Detect which cell encompasses the target text, then output its (x, y) center coordinate. 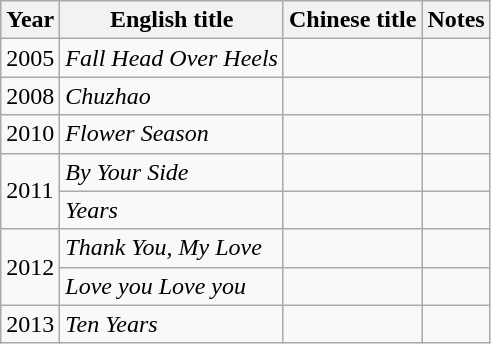
By Your Side (172, 172)
2012 (30, 267)
2013 (30, 324)
Year (30, 20)
Love you Love you (172, 286)
2010 (30, 134)
2005 (30, 58)
Notes (456, 20)
Chuzhao (172, 96)
English title (172, 20)
Flower Season (172, 134)
2008 (30, 96)
Thank You, My Love (172, 248)
2011 (30, 191)
Years (172, 210)
Chinese title (352, 20)
Ten Years (172, 324)
Fall Head Over Heels (172, 58)
